Return the (X, Y) coordinate for the center point of the cell that contains the specified text.  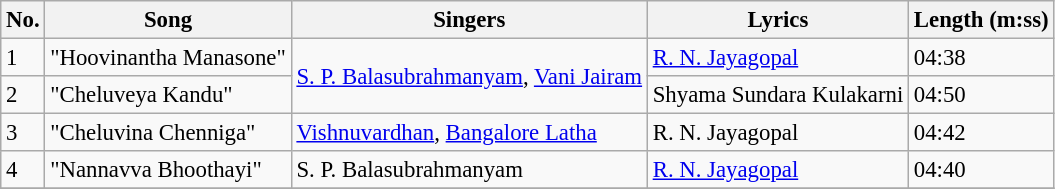
Song (168, 20)
"Nannavva Bhoothayi" (168, 170)
Length (m:ss) (982, 20)
S. P. Balasubrahmanyam, Vani Jairam (469, 76)
3 (23, 133)
Singers (469, 20)
04:38 (982, 58)
2 (23, 95)
"Cheluveya Kandu" (168, 95)
"Cheluvina Chenniga" (168, 133)
S. P. Balasubrahmanyam (469, 170)
No. (23, 20)
04:40 (982, 170)
04:42 (982, 133)
Vishnuvardhan, Bangalore Latha (469, 133)
1 (23, 58)
"Hoovinantha Manasone" (168, 58)
4 (23, 170)
04:50 (982, 95)
Lyrics (778, 20)
Shyama Sundara Kulakarni (778, 95)
